Capture the cell that displays the provided text and extract its [x, y] central coordinate. 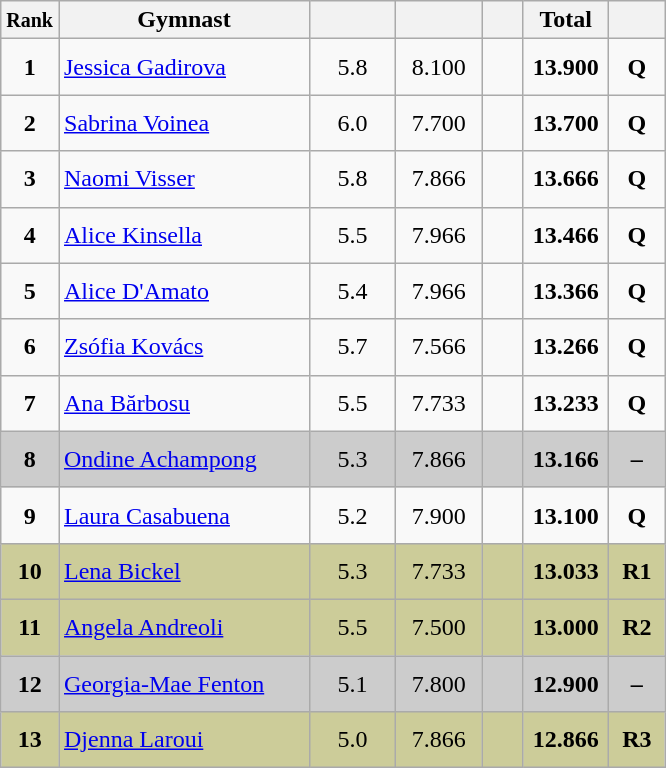
Sabrina Voinea [184, 123]
5 [30, 291]
R3 [637, 740]
10 [30, 571]
13.700 [566, 123]
8 [30, 459]
2 [30, 123]
Jessica Gadirova [184, 67]
13 [30, 740]
Djenna Laroui [184, 740]
5.1 [353, 684]
13.366 [566, 291]
Lena Bickel [184, 571]
5.7 [353, 347]
5.2 [353, 515]
7.500 [439, 627]
7 [30, 403]
13.033 [566, 571]
12.900 [566, 684]
7.700 [439, 123]
Zsófia Kovács [184, 347]
6 [30, 347]
7.900 [439, 515]
Gymnast [184, 20]
7.566 [439, 347]
13.666 [566, 179]
12 [30, 684]
13.166 [566, 459]
R1 [637, 571]
13.466 [566, 235]
Ana Bărbosu [184, 403]
Ondine Achampong [184, 459]
Laura Casabuena [184, 515]
5.4 [353, 291]
13.900 [566, 67]
11 [30, 627]
13.233 [566, 403]
7.800 [439, 684]
6.0 [353, 123]
13.000 [566, 627]
Total [566, 20]
Rank [30, 20]
Georgia-Mae Fenton [184, 684]
4 [30, 235]
12.866 [566, 740]
1 [30, 67]
Alice Kinsella [184, 235]
Angela Andreoli [184, 627]
8.100 [439, 67]
9 [30, 515]
5.0 [353, 740]
13.100 [566, 515]
Alice D'Amato [184, 291]
13.266 [566, 347]
3 [30, 179]
R2 [637, 627]
Naomi Visser [184, 179]
